Scan for the cell matching the given text and deliver its [X, Y] coordinate at center. 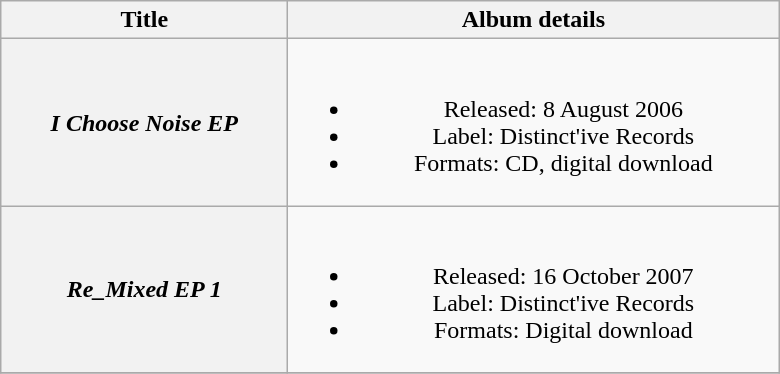
Album details [534, 20]
Title [144, 20]
Released: 8 August 2006Label: Distinct'ive RecordsFormats: CD, digital download [534, 122]
Re_Mixed EP 1 [144, 290]
Released: 16 October 2007Label: Distinct'ive RecordsFormats: Digital download [534, 290]
I Choose Noise EP [144, 122]
